Return (x, y) of the center of cell containing provided text 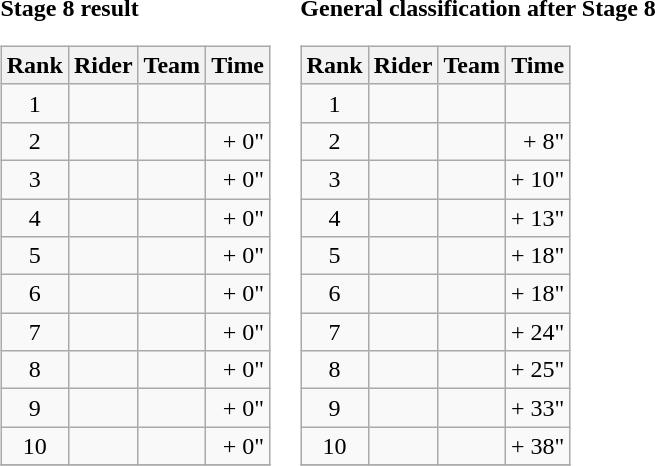
+ 10" (537, 179)
+ 38" (537, 446)
+ 24" (537, 332)
+ 8" (537, 141)
+ 13" (537, 217)
+ 33" (537, 408)
+ 25" (537, 370)
